Pinpoint the cell where the given text exists, returning its [X, Y] midpoint coordinate. 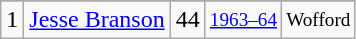
Wofford [318, 20]
1 [12, 20]
1963–64 [243, 20]
Jesse Branson [97, 20]
44 [188, 20]
